Search for the cell housing the specified text and yield its [X, Y] center coordinate. 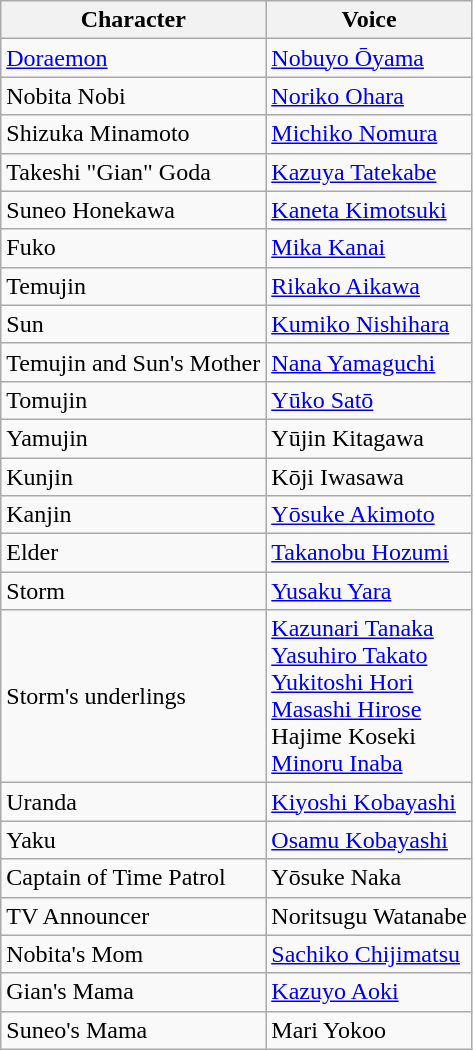
Uranda [134, 802]
Temujin and Sun's Mother [134, 362]
Takanobu Hozumi [370, 553]
Michiko Nomura [370, 134]
Storm [134, 591]
Kunjin [134, 477]
Gian's Mama [134, 992]
Noriko Ohara [370, 96]
Mari Yokoo [370, 1030]
Suneo Honekawa [134, 210]
Nobita Nobi [134, 96]
Osamu Kobayashi [370, 840]
Rikako Aikawa [370, 286]
Sun [134, 324]
Nobita's Mom [134, 954]
Nobuyo Ōyama [370, 58]
Sachiko Chijimatsu [370, 954]
Yūjin Kitagawa [370, 438]
Kazuyo Aoki [370, 992]
Suneo's Mama [134, 1030]
Fuko [134, 248]
Kanjin [134, 515]
Shizuka Minamoto [134, 134]
Mika Kanai [370, 248]
Yamujin [134, 438]
Doraemon [134, 58]
Storm's underlings [134, 696]
Noritsugu Watanabe [370, 916]
Yūko Satō [370, 400]
Kaneta Kimotsuki [370, 210]
Kazuya Tatekabe [370, 172]
Elder [134, 553]
Yaku [134, 840]
Kōji Iwasawa [370, 477]
Kazunari TanakaYasuhiro TakatoYukitoshi HoriMasashi HiroseHajime KosekiMinoru Inaba [370, 696]
Kumiko Nishihara [370, 324]
Character [134, 20]
Tomujin [134, 400]
Voice [370, 20]
Yusaku Yara [370, 591]
Nana Yamaguchi [370, 362]
Temujin [134, 286]
Captain of Time Patrol [134, 878]
TV Announcer [134, 916]
Takeshi "Gian" Goda [134, 172]
Kiyoshi Kobayashi [370, 802]
Yōsuke Naka [370, 878]
Yōsuke Akimoto [370, 515]
